Detect which cell encompasses the target text, then output its [X, Y] center coordinate. 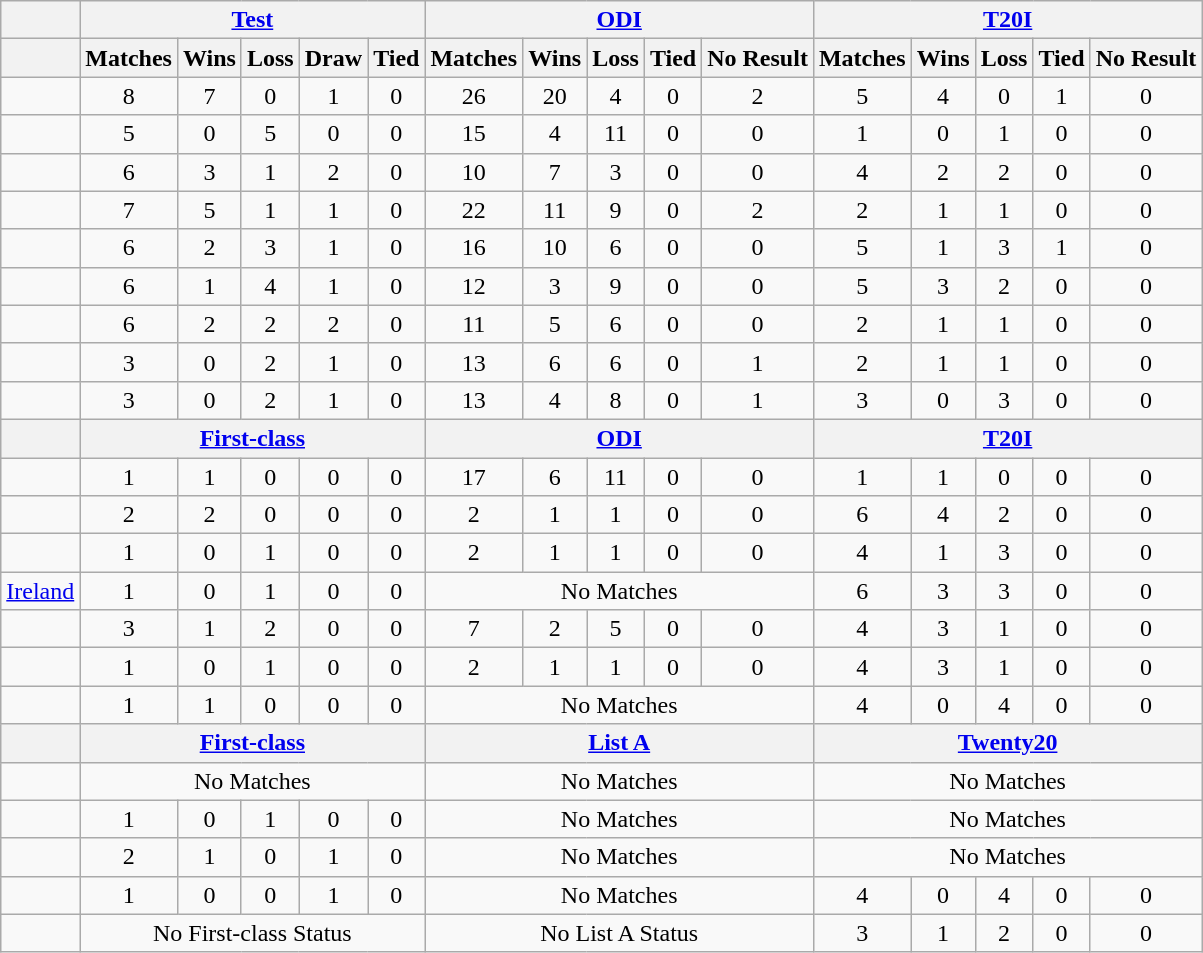
20 [555, 96]
Test [252, 20]
No List A Status [619, 933]
Twenty20 [1007, 743]
Ireland [40, 591]
17 [474, 477]
26 [474, 96]
12 [474, 286]
No First-class Status [252, 933]
Draw [333, 58]
List A [619, 743]
22 [474, 210]
16 [474, 248]
15 [474, 134]
